Scan for the cell matching the given text and deliver its (x, y) coordinate at center. 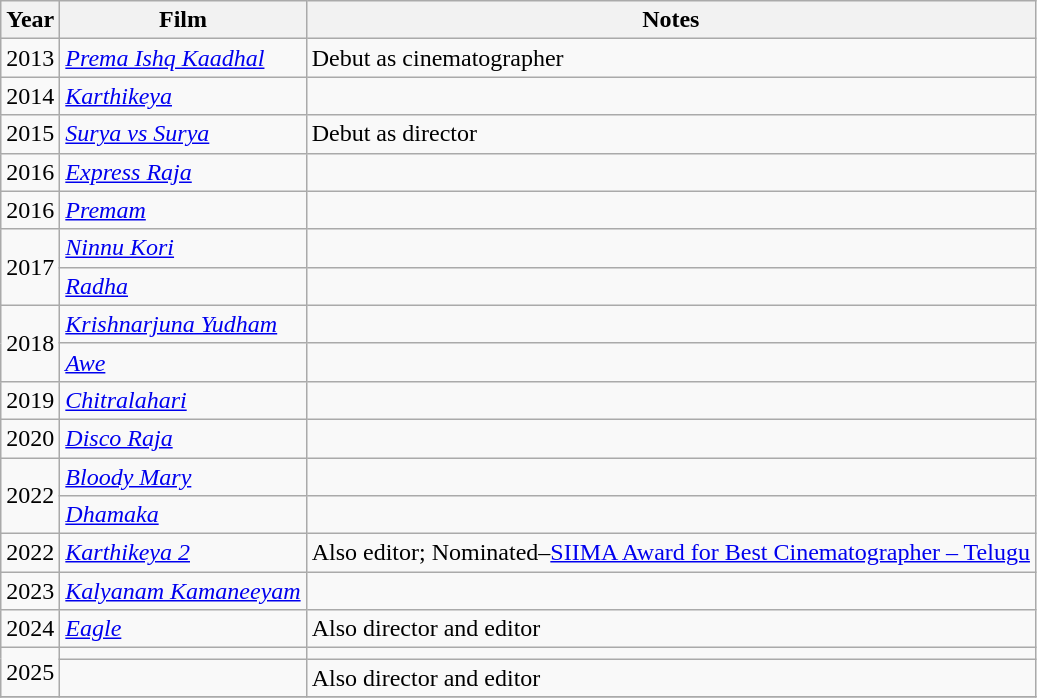
2018 (30, 343)
2023 (30, 591)
Awe (183, 362)
Express Raja (183, 172)
Karthikeya (183, 96)
Surya vs Surya (183, 134)
Dhamaka (183, 515)
2014 (30, 96)
Notes (670, 20)
Bloody Mary (183, 477)
Chitralahari (183, 400)
Radha (183, 286)
2020 (30, 438)
Premam (183, 210)
Year (30, 20)
Ninnu Kori (183, 248)
Debut as director (670, 134)
Prema Ishq Kaadhal (183, 58)
Karthikeya 2 (183, 553)
Also editor; Nominated–SIIMA Award for Best Cinematographer – Telugu (670, 553)
2013 (30, 58)
Debut as cinematographer (670, 58)
2017 (30, 267)
2024 (30, 629)
2015 (30, 134)
Kalyanam Kamaneeyam (183, 591)
2025 (30, 672)
Krishnarjuna Yudham (183, 324)
2019 (30, 400)
Film (183, 20)
Disco Raja (183, 438)
Eagle (183, 629)
